Find where the given text appears and provide that cell's center as [X, Y] coordinate. 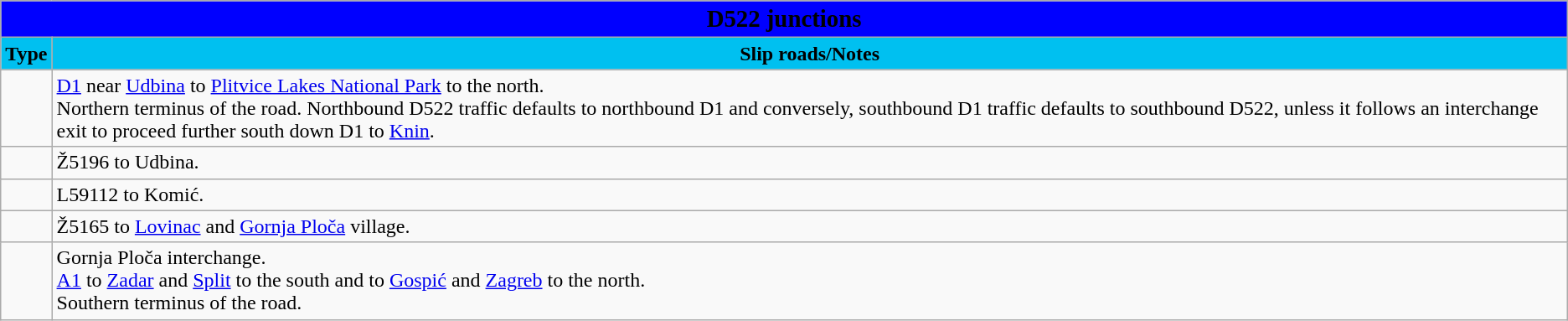
L59112 to Komić. [809, 194]
D522 junctions [784, 19]
Type [27, 54]
Ž5165 to Lovinac and Gornja Ploča village. [809, 226]
Gornja Ploča interchange. A1 to Zadar and Split to the south and to Gospić and Zagreb to the north.Southern terminus of the road. [809, 281]
Ž5196 to Udbina. [809, 163]
Slip roads/Notes [809, 54]
